Provide the [x, y] coordinate of the cell's center where the given text is located.  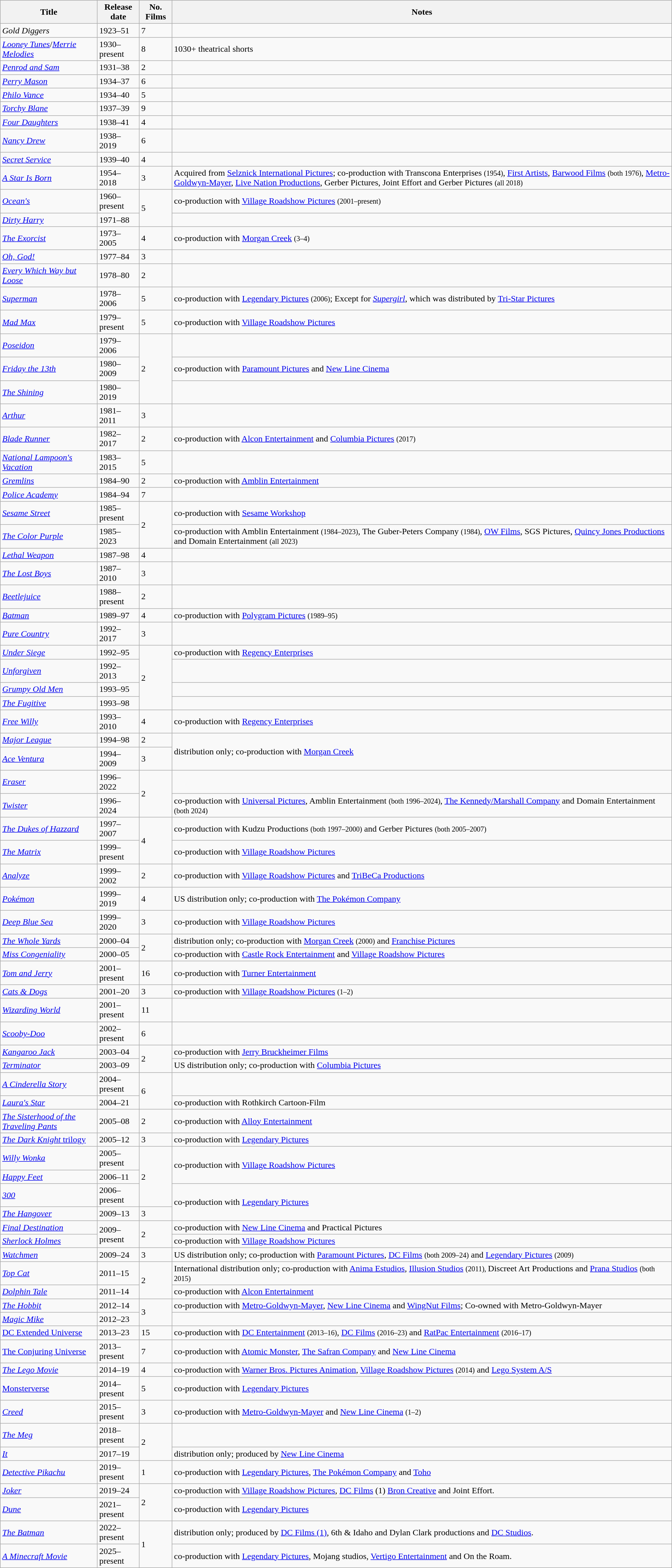
co-production with Universal Pictures, Amblin Entertainment (both 1996–2024), The Kennedy/Marshall Company and Domain Entertainment (both 2024) [422, 805]
co-production with New Line Cinema and Practical Pictures [422, 1227]
Cats & Dogs [49, 991]
A Cinderella Story [49, 1084]
Grumpy Old Men [49, 689]
Kangaroo Jack [49, 1052]
Willy Wonka [49, 1158]
Batman [49, 615]
co-production with Morgan Creek (3–4) [422, 239]
1999–2020 [118, 922]
Four Daughters [49, 122]
US distribution only; co-production with The Pokémon Company [422, 899]
Dirty Harry [49, 219]
2014–present [118, 1388]
2001–20 [118, 991]
National Lampoon's Vacation [49, 462]
co-production with Legendary Pictures, The Pokémon Company and Toho [422, 1472]
1981–2011 [118, 415]
distribution only; co-production with Morgan Creek [422, 751]
co-production with Village Roadshow Pictures and TriBeCa Productions [422, 875]
1985–2023 [118, 536]
2011–14 [118, 1292]
1992–2017 [118, 634]
Release date [118, 12]
distribution only; produced by DC Films (1), 6th & Idaho and Dylan Clark productions and DC Studios. [422, 1532]
1938–2019 [118, 141]
co-production with Sesame Workshop [422, 513]
Free Willy [49, 721]
2009–present [118, 1234]
Police Academy [49, 494]
2025–present [118, 1556]
Ocean's [49, 201]
1960–present [118, 201]
1996–2022 [118, 782]
co-production with Village Roadshow Pictures (2001–present) [422, 201]
Analyze [49, 875]
co-production with Amblin Entertainment [422, 481]
Every Which Way but Loose [49, 275]
Friday the 13th [49, 369]
Sesame Street [49, 513]
Penrod and Sam [49, 68]
8 [156, 49]
No. Films [156, 12]
Dune [49, 1509]
1987–98 [118, 555]
2013–present [118, 1351]
Under Siege [49, 652]
Major League [49, 740]
co-production with Village Roadshow Pictures (1–2) [422, 991]
Lethal Weapon [49, 555]
2004–21 [118, 1102]
2011–15 [118, 1273]
Torchy Blane [49, 108]
300 [49, 1195]
2022–present [118, 1532]
Monsterverse [49, 1388]
Nancy Drew [49, 141]
2021–present [118, 1509]
Detective Pikachu [49, 1472]
Arthur [49, 415]
1996–2024 [118, 805]
1923–51 [118, 31]
1999–2019 [118, 899]
Perry Mason [49, 81]
The Dukes of Hazzard [49, 828]
co-production with Paramount Pictures and New Line Cinema [422, 369]
The Hangover [49, 1214]
It [49, 1454]
2012–14 [118, 1305]
co-production with Turner Entertainment [422, 973]
co-production with Castle Rock Entertainment and Village Roadshow Pictures [422, 954]
Top Cat [49, 1273]
Final Destination [49, 1227]
2000–04 [118, 941]
co-production with Warner Bros. Pictures Animation, Village Roadshow Pictures (2014) and Lego System A/S [422, 1370]
Pure Country [49, 634]
Gold Diggers [49, 31]
1993–2010 [118, 721]
1999–present [118, 852]
1030+ theatrical shorts [422, 49]
The Meg [49, 1435]
1992–2013 [118, 671]
co-production with Legendary Pictures (2006); Except for Supergirl, which was distributed by Tri-Star Pictures [422, 299]
1985–present [118, 513]
2013–23 [118, 1333]
Watchmen [49, 1255]
co-production with Atomic Monster, The Safran Company and New Line Cinema [422, 1351]
Dolphin Tale [49, 1292]
1934–37 [118, 81]
1997–2007 [118, 828]
1984–94 [118, 494]
2015–present [118, 1412]
The Shining [49, 392]
1979–2006 [118, 346]
co-production with Village Roadshow Pictures, DC Films (1) Bron Creative and Joint Effort. [422, 1491]
Looney Tunes/Merrie Melodies [49, 49]
2005–08 [118, 1121]
1992–95 [118, 652]
1982–2017 [118, 439]
distribution only; co-production with Morgan Creek (2000) and Franchise Pictures [422, 941]
Unforgiven [49, 671]
Terminator [49, 1065]
2014–19 [118, 1370]
The Lost Boys [49, 573]
The Matrix [49, 852]
co-production with Rothkirch Cartoon-Film [422, 1102]
1994–2009 [118, 759]
The Sisterhood of the Traveling Pants [49, 1121]
A Star Is Born [49, 177]
2005–present [118, 1158]
co-production with Alcon Entertainment and Columbia Pictures (2017) [422, 439]
1931–38 [118, 68]
US distribution only; co-production with Columbia Pictures [422, 1065]
Secret Service [49, 159]
Creed [49, 1412]
1971–88 [118, 219]
15 [156, 1333]
1977–84 [118, 257]
Beetlejuice [49, 597]
co-production with DC Entertainment (2013–16), DC Films (2016–23) and RatPac Entertainment (2016–17) [422, 1333]
The Lego Movie [49, 1370]
1980–2019 [118, 392]
1980–2009 [118, 369]
The Dark Knight trilogy [49, 1139]
1939–40 [118, 159]
Tom and Jerry [49, 973]
The Batman [49, 1532]
The Conjuring Universe [49, 1351]
Title [49, 12]
Joker [49, 1491]
1930–present [118, 49]
Oh, God! [49, 257]
2019–24 [118, 1491]
DC Extended Universe [49, 1333]
Notes [422, 12]
Wizarding World [49, 1010]
1984–90 [118, 481]
Magic Mike [49, 1319]
2017–19 [118, 1454]
2018–present [118, 1435]
co-production with Metro-Goldwyn-Mayer and New Line Cinema (1–2) [422, 1412]
Eraser [49, 782]
2009–24 [118, 1255]
1973–2005 [118, 239]
Superman [49, 299]
co-production with Alloy Entertainment [422, 1121]
Laura's Star [49, 1102]
Sherlock Holmes [49, 1241]
16 [156, 973]
2009–13 [118, 1214]
The Whole Yards [49, 941]
distribution only; produced by New Line Cinema [422, 1454]
2006–present [118, 1195]
Poseidon [49, 346]
1993–95 [118, 689]
2002–present [118, 1033]
Happy Feet [49, 1176]
co-production with Alcon Entertainment [422, 1292]
1989–97 [118, 615]
Mad Max [49, 322]
1987–2010 [118, 573]
Twister [49, 805]
The Hobbit [49, 1305]
Gremlins [49, 481]
co-production with Metro-Goldwyn-Mayer, New Line Cinema and WingNut Films; Co-owned with Metro-Goldwyn-Mayer [422, 1305]
2006–11 [118, 1176]
1978–80 [118, 275]
co-production with Jerry Bruckheimer Films [422, 1052]
co-production with Polygram Pictures (1989–95) [422, 615]
1988–present [118, 597]
The Fugitive [49, 703]
Blade Runner [49, 439]
2019–present [118, 1472]
co-production with Legendary Pictures, Mojang studios, Vertigo Entertainment and On the Roam. [422, 1556]
1954–2018 [118, 177]
1938–41 [118, 122]
1983–2015 [118, 462]
Ace Ventura [49, 759]
The Exorcist [49, 239]
2004–present [118, 1084]
The Color Purple [49, 536]
2003–09 [118, 1065]
1994–98 [118, 740]
1978–2006 [118, 299]
Miss Congeniality [49, 954]
2005–12 [118, 1139]
US distribution only; co-production with Paramount Pictures, DC Films (both 2009–24) and Legendary Pictures (2009) [422, 1255]
International distribution only; co-production with Anima Estudios, Illusion Studios (2011), Discreet Art Productions and Prana Studios (both 2015) [422, 1273]
1993–98 [118, 703]
1999–2002 [118, 875]
2000–05 [118, 954]
Pokémon [49, 899]
9 [156, 108]
1979–present [118, 322]
11 [156, 1010]
A Minecraft Movie [49, 1556]
1934–40 [118, 95]
1937–39 [118, 108]
Philo Vance [49, 95]
Deep Blue Sea [49, 922]
Scooby-Doo [49, 1033]
co-production with Kudzu Productions (both 1997–2000) and Gerber Pictures (both 2005–2007) [422, 828]
2003–04 [118, 1052]
2012–23 [118, 1319]
